Determine the [x, y] coordinate at the center of the cell enclosing the given text.  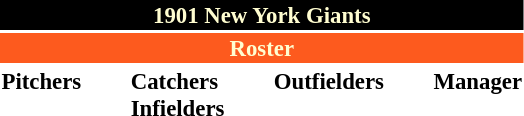
1901 New York Giants [262, 15]
Roster [262, 48]
